Capture the cell that displays the provided text and extract its (X, Y) central coordinate. 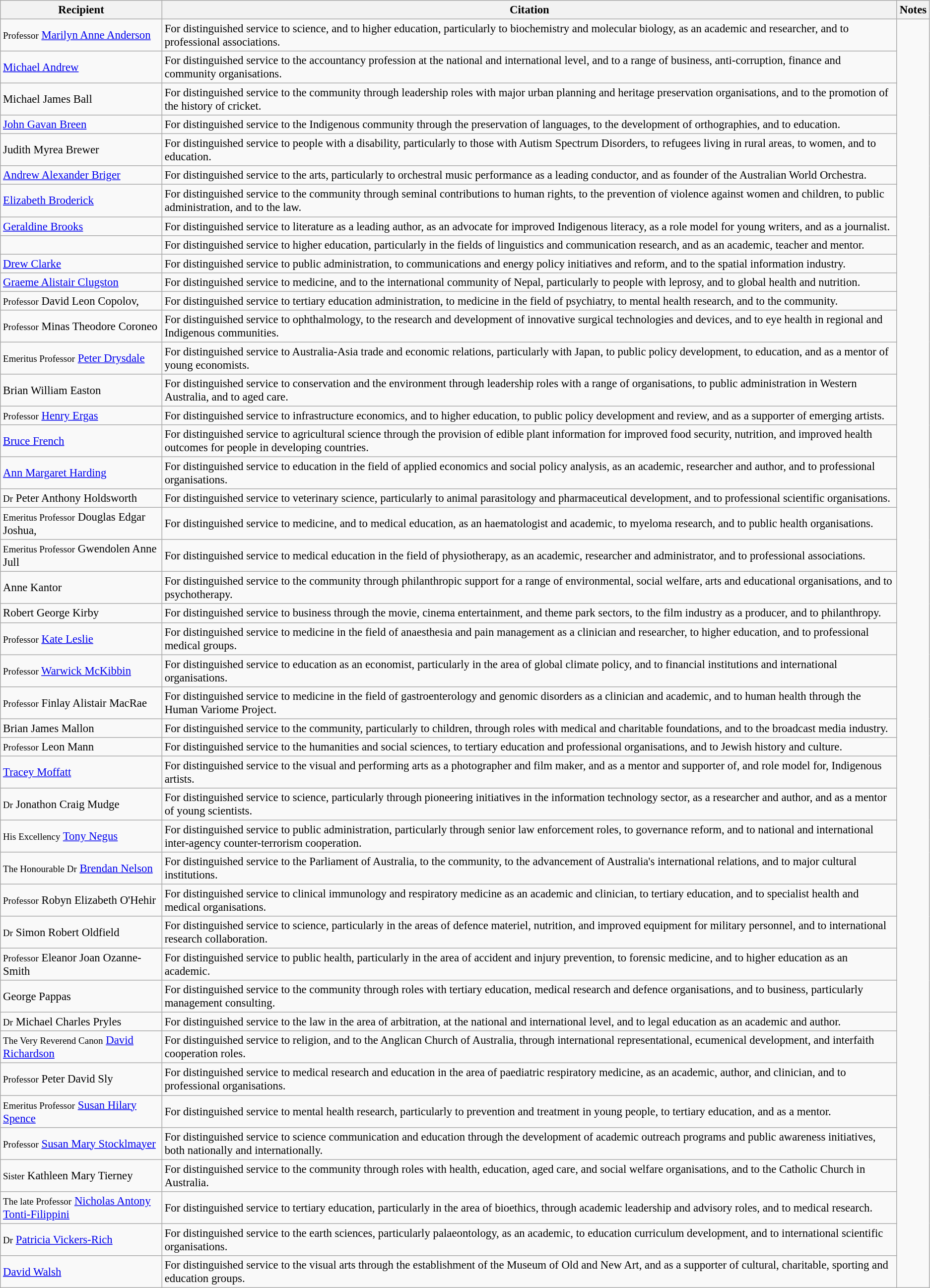
Professor Finlay Alistair MacRae (81, 703)
Professor Marilyn Anne Anderson (81, 36)
Emeritus Professor Gwendolen Anne Jull (81, 556)
David Walsh (81, 1272)
Professor Peter David Sly (81, 1079)
Graeme Alistair Clugston (81, 282)
Professor David Leon Copolov, (81, 301)
Professor Kate Leslie (81, 638)
Professor Eleanor Joan Ozanne-Smith (81, 965)
Professor Susan Mary Stocklmayer (81, 1144)
Citation (529, 10)
Bruce French (81, 441)
Tracey Moffatt (81, 772)
Dr Patricia Vickers-Rich (81, 1240)
Recipient (81, 10)
Professor Robyn Elizabeth O'Hehir (81, 900)
Professor Warwick McKibbin (81, 671)
Anne Kantor (81, 588)
Michael Andrew (81, 68)
Dr Peter Anthony Holdsworth (81, 498)
The late Professor Nicholas Antony Tonti-Filippini (81, 1207)
Sister Kathleen Mary Tierney (81, 1175)
Drew Clarke (81, 264)
Professor Leon Mann (81, 747)
Dr Simon Robert Oldfield (81, 932)
Dr Michael Charles Pryles (81, 1022)
The Very Reverend Canon David Richardson (81, 1047)
Notes (913, 10)
Emeritus Professor Douglas Edgar Joshua, (81, 524)
Judith Myrea Brewer (81, 150)
Robert George Kirby (81, 613)
His Excellency Tony Negus (81, 836)
Michael James Ball (81, 99)
John Gavan Breen (81, 125)
Brian William Easton (81, 390)
Ann Margaret Harding (81, 474)
Professor Minas Theodore Coroneo (81, 327)
The Honourable Dr Brendan Nelson (81, 869)
Emeritus Professor Peter Drysdale (81, 358)
Professor Henry Ergas (81, 415)
For distinguished service to the Indigenous community through the preservation of languages, to the development of orthographies, and to education. (529, 125)
Dr Jonathon Craig Mudge (81, 804)
Geraldine Brooks (81, 226)
Elizabeth Broderick (81, 201)
Andrew Alexander Briger (81, 175)
George Pappas (81, 997)
Emeritus Professor Susan Hilary Spence (81, 1112)
Brian James Mallon (81, 728)
